Find where the given text appears and provide that cell's center as [x, y] coordinate. 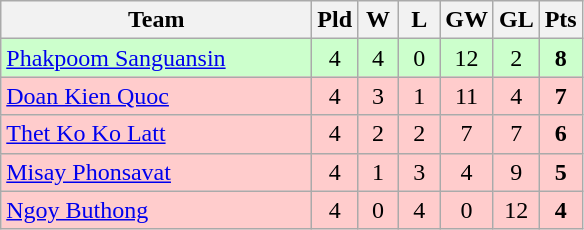
11 [467, 96]
Thet Ko Ko Latt [156, 134]
9 [516, 172]
8 [560, 58]
Ngoy Buthong [156, 210]
Misay Phonsavat [156, 172]
Team [156, 20]
GW [467, 20]
GL [516, 20]
W [378, 20]
Pld [335, 20]
L [420, 20]
Phakpoom Sanguansin [156, 58]
5 [560, 172]
Doan Kien Quoc [156, 96]
Pts [560, 20]
6 [560, 134]
